Provide the [X, Y] coordinate of the cell's center where the given text is located.  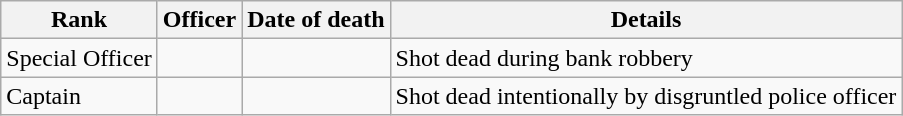
Details [646, 20]
Officer [199, 20]
Captain [80, 96]
Rank [80, 20]
Date of death [316, 20]
Shot dead intentionally by disgruntled police officer [646, 96]
Shot dead during bank robbery [646, 58]
Special Officer [80, 58]
